Search for the cell housing the specified text and yield its (X, Y) center coordinate. 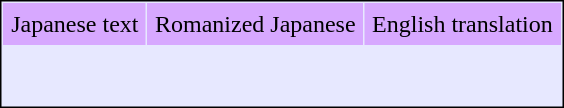
English translation (463, 24)
Romanized Japanese (256, 24)
Japanese text (75, 24)
